Identify which cell holds the provided text, then report its (x, y) central coordinate. 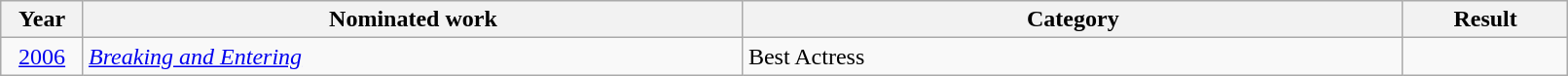
Nominated work (413, 19)
Best Actress (1073, 57)
Breaking and Entering (413, 57)
Result (1485, 19)
Category (1073, 19)
Year (43, 19)
2006 (43, 57)
